From the cell containing the given text, extract its center point as [x, y] coordinate. 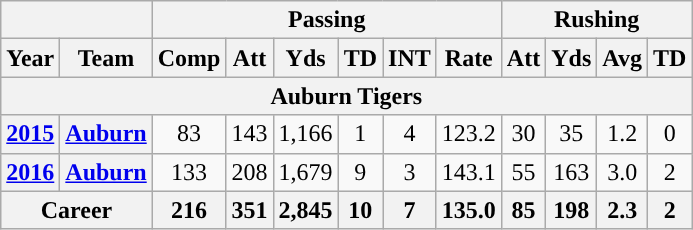
163 [572, 172]
Rushing [596, 20]
7 [410, 210]
2,845 [306, 210]
3 [410, 172]
INT [410, 58]
1,679 [306, 172]
208 [250, 172]
1.2 [622, 134]
Rate [468, 58]
2015 [30, 134]
216 [189, 210]
Year [30, 58]
Comp [189, 58]
351 [250, 210]
Career [77, 210]
9 [360, 172]
2016 [30, 172]
135.0 [468, 210]
1,166 [306, 134]
Avg [622, 58]
0 [669, 134]
Passing [326, 20]
3.0 [622, 172]
198 [572, 210]
143 [250, 134]
123.2 [468, 134]
143.1 [468, 172]
85 [523, 210]
Team [106, 58]
30 [523, 134]
35 [572, 134]
10 [360, 210]
55 [523, 172]
133 [189, 172]
1 [360, 134]
83 [189, 134]
2.3 [622, 210]
4 [410, 134]
Auburn Tigers [346, 96]
